Return [x, y] of the center of cell containing provided text 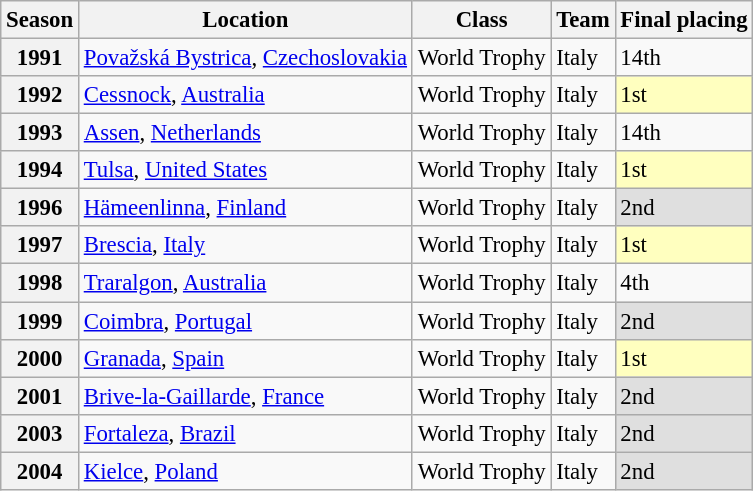
1991 [40, 58]
1998 [40, 283]
Traralgon, Australia [245, 283]
Season [40, 20]
Team [583, 20]
1999 [40, 321]
Kielce, Poland [245, 471]
1994 [40, 170]
Brive-la-Gaillarde, France [245, 396]
1996 [40, 208]
1992 [40, 95]
Location [245, 20]
2000 [40, 358]
Považská Bystrica, Czechoslovakia [245, 58]
Brescia, Italy [245, 245]
2003 [40, 433]
Assen, Netherlands [245, 133]
1997 [40, 245]
Tulsa, United States [245, 170]
Hämeenlinna, Finland [245, 208]
Fortaleza, Brazil [245, 433]
Coimbra, Portugal [245, 321]
4th [684, 283]
Class [482, 20]
2004 [40, 471]
1993 [40, 133]
Granada, Spain [245, 358]
2001 [40, 396]
Cessnock, Australia [245, 95]
Final placing [684, 20]
